Detect which cell encompasses the target text, then output its (x, y) center coordinate. 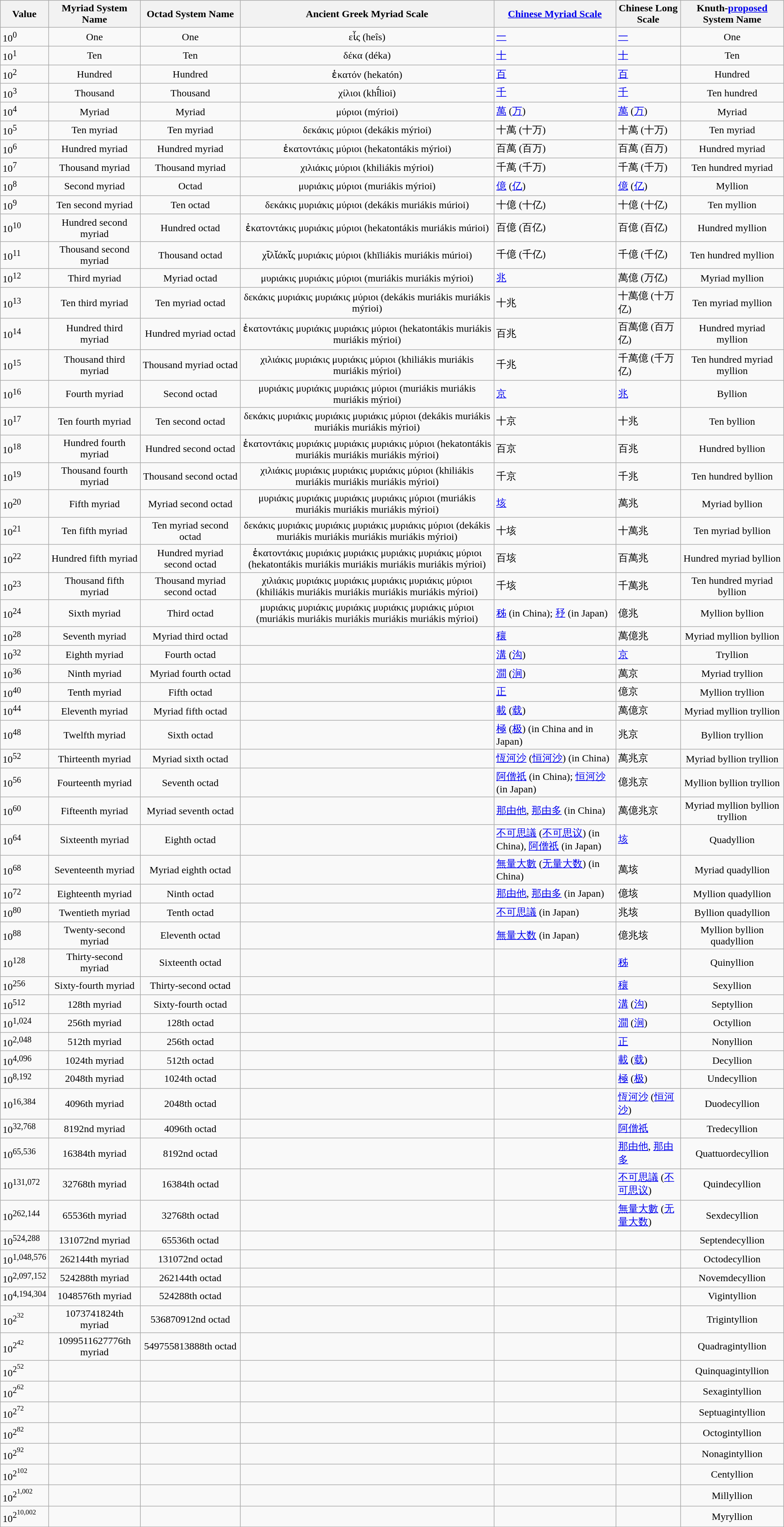
1080 (24, 912)
Eleventh myriad (95, 711)
1024th myriad (95, 1060)
δεκάκις μύριοι (dekákis mýrioi) (367, 131)
萬億兆京 (648, 811)
Myriad byllion tryllion (732, 759)
μυριάκις μυριάκις μυριάκις μύριοι (muriákis muriákis muriákis mýrioi) (367, 394)
1022 (24, 559)
Nonyllion (732, 1042)
Myriad seventh octad (190, 811)
Myriad tryllion (732, 673)
Knuth-proposedSystem Name (732, 14)
Thousand myriad second octad (190, 586)
Ten myriad second octad (190, 531)
Quinquagintyllion (732, 1371)
32768th octad (190, 1215)
2048th octad (190, 1104)
Sixteenth octad (190, 962)
Ten hundred myriad myllion (732, 365)
Ten myriad byllion (732, 531)
Tenth octad (190, 912)
Sixty-fourth myriad (95, 986)
128th octad (190, 1023)
Myriad myllion byllion tryllion (732, 811)
1021 (24, 531)
δεκάκις μυριάκις μυριάκις μύριοι (dekákis muriákis muriákis mýrioi) (367, 303)
103 (24, 93)
Quinyllion (732, 962)
Myriad myllion byllion (732, 637)
10256 (24, 986)
1040 (24, 692)
ἑκατοντάκις μυριάκις μυριάκις μυριάκις μύριοι (hekatontákis muriákis muriákis muriákis mýrioi) (367, 449)
Septyllion (732, 1004)
Hundred myriad octad (190, 334)
10282 (24, 1433)
131072nd octad (190, 1259)
十萬億 (十万亿) (648, 303)
不可思議 (in Japan) (555, 912)
Trigintyllion (732, 1319)
Twelfth myriad (95, 735)
Sixth myriad (95, 613)
Octodecyllion (732, 1259)
Myriad System Name (95, 14)
Ten third myriad (95, 303)
Thousand second myriad (95, 255)
524288th myriad (95, 1277)
Ten fourth myriad (95, 421)
Sexagintyllion (732, 1391)
χιλιάκις μυριάκις μυριάκις μυριάκις μυριάκις μύριοι (khiliákis muriákis muriákis muriákis muriákis mýrioi) (367, 586)
Fifth myriad (95, 503)
χῑλῐάκῐς μυριάκις μύριοι (khīliákis muriákis múrioi) (367, 255)
1020 (24, 503)
Second octad (190, 394)
秭 (in China); 𥝱 (in Japan) (555, 613)
16384th myriad (95, 1153)
Nonagintyllion (732, 1454)
32768th myriad (95, 1184)
10262 (24, 1391)
Twenty-second myriad (95, 936)
1065,536 (24, 1153)
δεκάκις μυριάκις μυριάκις μυριάκις μυριάκις μύριοι (dekákis muriákis muriákis muriákis muriákis mýrioi) (367, 531)
105 (24, 131)
δεκάκις μυριάκις μυριάκις μυριάκις μύριοι (dekákis muriákis muriákis muriákis mýrioi) (367, 421)
10292 (24, 1454)
Fifteenth myriad (95, 811)
Myllion (732, 186)
Ten myriad octad (190, 303)
無量大數 (无量大数) (in China) (555, 870)
億垓 (648, 894)
Eighteenth myriad (95, 894)
512th myriad (95, 1042)
萬億 (万亿) (648, 278)
那由他, 那由多 (in China) (555, 811)
不可思議 (不可思议) (648, 1184)
Thousand octad (190, 255)
Vigintyllion (732, 1297)
Ten myllion (732, 205)
Ten second myriad (95, 205)
Hundred fifth myriad (95, 559)
Chinese Long Scale (648, 14)
1099511627776th myriad (95, 1347)
Ten hundred myriad (732, 168)
δεκάκις μυριάκις μύριοι (dekákis muriákis múrioi) (367, 205)
1064 (24, 840)
Hundred fourth myriad (95, 449)
1028 (24, 637)
χιλιάκις μυριάκις μυριάκις μυριάκις μύριοι (khiliákis muriákis muriákis muriákis mýrioi) (367, 477)
Centyllion (732, 1475)
101 (24, 55)
μυριάκις μυριάκις μύριοι (muriákis muriákis mýrioi) (367, 278)
Ten myriad myllion (732, 303)
4096th myriad (95, 1104)
恆河沙 (恒河沙) (in China) (555, 759)
1019 (24, 477)
Tryllion (732, 655)
萬億京 (648, 711)
108 (24, 186)
無量大数 (in Japan) (555, 936)
Twentieth myriad (95, 912)
Millyllion (732, 1496)
Quindecyllion (732, 1184)
Thousand fourth myriad (95, 477)
Hundred second octad (190, 449)
Myriad fourth octad (190, 673)
Septuagintyllion (732, 1412)
Ten fifth myriad (95, 531)
ἑκατόν (hekatón) (367, 75)
Ninth myriad (95, 673)
Octad System Name (190, 14)
Thousand myriad octad (190, 365)
10262,144 (24, 1215)
1013 (24, 303)
512th octad (190, 1060)
Myriad third octad (190, 637)
Thousand third myriad (95, 365)
秭 (648, 962)
億兆垓 (648, 936)
Ten hundred myllion (732, 255)
1012 (24, 278)
μυριάκις μυριάκις μυριάκις μυριάκις μυριάκις μύριοι (muriákis muriákis muriákis muriákis muriákis mýrioi) (367, 613)
10232 (24, 1319)
εἷς (heîs) (367, 37)
Myllion byllion tryllion (732, 783)
Thirteenth myriad (95, 759)
Septendecyllion (732, 1241)
千京 (555, 477)
Decyllion (732, 1060)
8192nd octad (190, 1153)
Myllion byllion (732, 613)
1044 (24, 711)
Myllion byllion quadyllion (732, 936)
104 (24, 111)
1073741824th myriad (95, 1319)
Sixth octad (190, 735)
Seventh myriad (95, 637)
Myriad fifth octad (190, 711)
65536th myriad (95, 1215)
萬兆 (648, 503)
101,048,576 (24, 1259)
8192nd myriad (95, 1129)
100 (24, 37)
Ten hundred (732, 93)
Tredecyllion (732, 1129)
Byllion tryllion (732, 735)
1072 (24, 894)
Thousand fifth myriad (95, 586)
10128 (24, 962)
Myriad quadyllion (732, 870)
Byllion (732, 394)
ἑκατοντάκις μυριάκις μυριάκις μυριάκις μυριάκις μύριοι (hekatontákis muriákis muriákis muriákis muriákis mýrioi) (367, 559)
Sixty-fourth octad (190, 1004)
10242 (24, 1347)
Hundred myriad second octad (190, 559)
億兆 (648, 613)
Byllion quadyllion (732, 912)
262144th octad (190, 1277)
16384th octad (190, 1184)
4096th octad (190, 1129)
億兆京 (648, 783)
χιλιάκις μυριάκις μυριάκις μύριοι (khiliákis muriákis muriákis mýrioi) (367, 365)
Sexdecyllion (732, 1215)
萬京 (648, 673)
1017 (24, 421)
Thousand second octad (190, 477)
Myriad octad (190, 278)
萬垓 (648, 870)
Myllion tryllion (732, 692)
1088 (24, 936)
128th myriad (95, 1004)
百垓 (555, 559)
ἑκατοντάκις μυριάκις μυριάκις μύριοι (hekatontákis muriákis muriákis mýrioi) (367, 334)
Octad (190, 186)
Octyllion (732, 1023)
10512 (24, 1004)
104,194,304 (24, 1297)
Fourth octad (190, 655)
Eleventh octad (190, 936)
χιλιάκις μύριοι (khiliákis mýrioi) (367, 168)
1018 (24, 449)
Sixteenth myriad (95, 840)
恆河沙 (恒河沙) (648, 1104)
Ten hundred byllion (732, 477)
10210,002 (24, 1517)
μυριάκις μύριοι (muriákis mýrioi) (367, 186)
兆京 (648, 735)
Hundred myriad myllion (732, 334)
Tenth myriad (95, 692)
那由他, 那由多 (648, 1153)
Ancient Greek Myriad Scale (367, 14)
千萬億 (千万亿) (648, 365)
Eighth octad (190, 840)
1016 (24, 394)
Myriad eighth octad (190, 870)
ἑκατοντάκις μύριοι (hekatontákis mýrioi) (367, 149)
阿僧祇 (in China); 恒河沙 (in Japan) (555, 783)
百京 (555, 449)
Seventeenth myriad (95, 870)
1024th octad (190, 1079)
Fifth octad (190, 692)
Quadyllion (732, 840)
Chinese Myriad Scale (555, 14)
256th myriad (95, 1023)
1032,768 (24, 1129)
Ninth octad (190, 894)
524288th octad (190, 1297)
1014 (24, 334)
Myriad myllion (732, 278)
108,192 (24, 1079)
Hundred third myriad (95, 334)
Ten hundred myriad byllion (732, 586)
Novemdecyllion (732, 1277)
10252 (24, 1371)
Undecyllion (732, 1079)
10272 (24, 1412)
Hundred byllion (732, 449)
Eighth myriad (95, 655)
極 (极) (in China and in Japan) (555, 735)
Myriad second octad (190, 503)
極 (极) (648, 1079)
Octogintyllion (732, 1433)
107 (24, 168)
536870912nd octad (190, 1319)
十京 (555, 421)
102,048 (24, 1042)
億京 (648, 692)
Myriad sixth octad (190, 759)
10524,288 (24, 1241)
1023 (24, 586)
256th octad (190, 1042)
Myryllion (732, 1517)
不可思議 (不可思议) (in China), 阿僧祇 (in Japan) (555, 840)
χίλιοι (khī́lioi) (367, 93)
Ten second octad (190, 421)
1048 (24, 735)
131072nd myriad (95, 1241)
10131,072 (24, 1184)
1016,384 (24, 1104)
無量大數 (无量大数) (648, 1215)
Thirty-second octad (190, 986)
101,024 (24, 1023)
1052 (24, 759)
十萬兆 (648, 531)
1010 (24, 228)
1015 (24, 365)
Myriad byllion (732, 503)
Ten byllion (732, 421)
Hundred myllion (732, 228)
102 (24, 75)
104,096 (24, 1060)
102,097,152 (24, 1277)
102102 (24, 1475)
μυριάκις μυριάκις μυριάκις μυριάκις μύριοι (muriákis muriákis muriákis muriákis mýrioi) (367, 503)
1060 (24, 811)
萬兆京 (648, 759)
δέκα (déka) (367, 55)
Quattuordecyllion (732, 1153)
1048576th myriad (95, 1297)
Myriad myllion tryllion (732, 711)
65536th octad (190, 1241)
1032 (24, 655)
2048th myriad (95, 1079)
萬億兆 (648, 637)
109 (24, 205)
千垓 (555, 586)
百萬億 (百万亿) (648, 334)
Fourth myriad (95, 394)
那由他, 那由多 (in Japan) (555, 894)
1011 (24, 255)
549755813888th octad (190, 1347)
Duodecyllion (732, 1104)
Sexyllion (732, 986)
262144th myriad (95, 1259)
1056 (24, 783)
1021,002 (24, 1496)
Myllion quadyllion (732, 894)
百萬兆 (648, 559)
阿僧祇 (648, 1129)
Fourteenth myriad (95, 783)
Thirty-second myriad (95, 962)
Third myriad (95, 278)
十垓 (555, 531)
1068 (24, 870)
Value (24, 14)
Third octad (190, 613)
Ten octad (190, 205)
Seventh octad (190, 783)
Hundred second myriad (95, 228)
ἑκατοντάκις μυριάκις μύριοι (hekatontákis muriákis múrioi) (367, 228)
Hundred octad (190, 228)
Second myriad (95, 186)
Hundred myriad byllion (732, 559)
Quadragintyllion (732, 1347)
μύριοι (mýrioi) (367, 111)
1036 (24, 673)
106 (24, 149)
1024 (24, 613)
千萬兆 (648, 586)
兆垓 (648, 912)
